Find where the given text appears and provide that cell's center as (X, Y) coordinate. 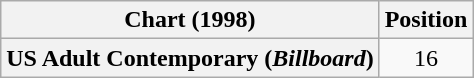
16 (426, 58)
Position (426, 20)
Chart (1998) (190, 20)
US Adult Contemporary (Billboard) (190, 58)
